Extract the [X, Y] coordinate from the center of the cell holding the provided text.  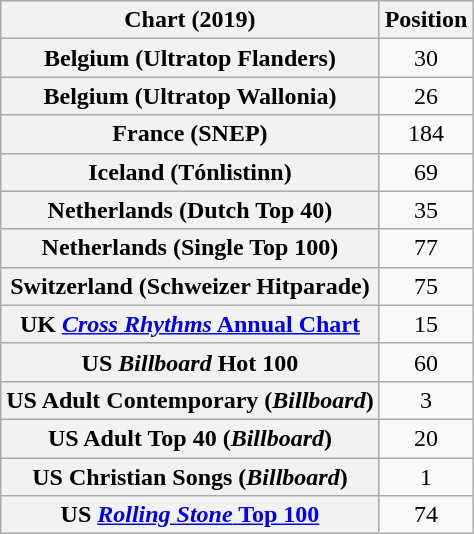
35 [426, 210]
US Adult Contemporary (Billboard) [190, 400]
69 [426, 172]
Netherlands (Dutch Top 40) [190, 210]
77 [426, 248]
184 [426, 134]
Position [426, 20]
Belgium (Ultratop Flanders) [190, 58]
Iceland (Tónlistinn) [190, 172]
30 [426, 58]
20 [426, 438]
Switzerland (Schweizer Hitparade) [190, 286]
26 [426, 96]
UK Cross Rhythms Annual Chart [190, 324]
3 [426, 400]
1 [426, 477]
France (SNEP) [190, 134]
Chart (2019) [190, 20]
75 [426, 286]
US Rolling Stone Top 100 [190, 515]
Netherlands (Single Top 100) [190, 248]
60 [426, 362]
US Christian Songs (Billboard) [190, 477]
US Billboard Hot 100 [190, 362]
15 [426, 324]
Belgium (Ultratop Wallonia) [190, 96]
74 [426, 515]
US Adult Top 40 (Billboard) [190, 438]
